Provide the [X, Y] coordinate of the cell's center where the given text is located.  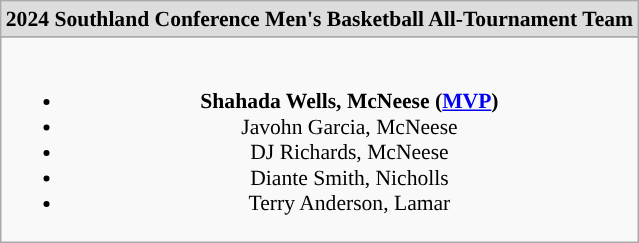
2024 Southland Conference Men's Basketball All-Tournament Team [320, 19]
Shahada Wells, McNeese (MVP)Javohn Garcia, McNeeseDJ Richards, McNeeseDiante Smith, NichollsTerry Anderson, Lamar [320, 140]
